Pinpoint the cell where the given text exists, returning its [x, y] midpoint coordinate. 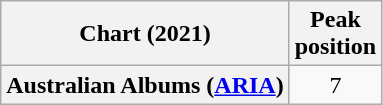
7 [335, 85]
Australian Albums (ARIA) [145, 85]
Peakposition [335, 34]
Chart (2021) [145, 34]
